For the text-containing cell, return its midpoint in (X, Y) coordinate format. 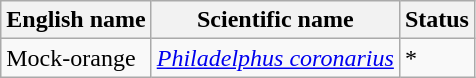
* (436, 58)
Status (436, 20)
Mock-orange (76, 58)
Philadelphus coronarius (275, 58)
Scientific name (275, 20)
English name (76, 20)
